Capture the cell that displays the provided text and extract its [X, Y] central coordinate. 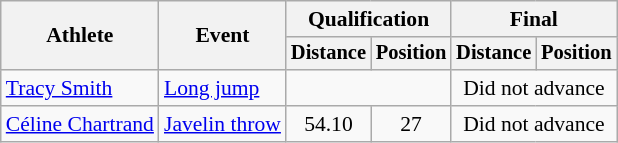
27 [411, 124]
Long jump [222, 88]
Qualification [368, 19]
54.10 [328, 124]
Javelin throw [222, 124]
Final [534, 19]
Céline Chartrand [80, 124]
Athlete [80, 36]
Tracy Smith [80, 88]
Event [222, 36]
